Return [x, y] of the center of cell containing provided text 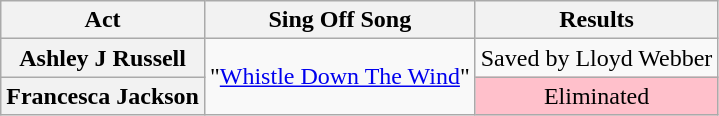
Act [103, 20]
Eliminated [596, 96]
Saved by Lloyd Webber [596, 58]
Francesca Jackson [103, 96]
Results [596, 20]
Sing Off Song [340, 20]
Ashley J Russell [103, 58]
"Whistle Down The Wind" [340, 77]
